Pinpoint the cell where the given text exists, returning its [X, Y] midpoint coordinate. 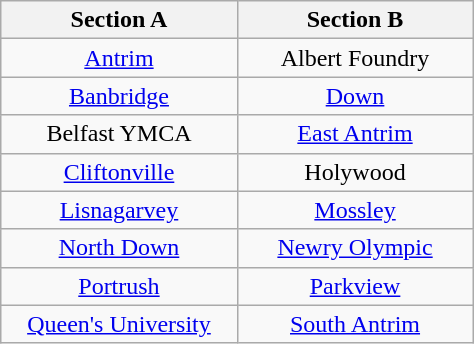
Down [355, 96]
Cliftonville [119, 172]
North Down [119, 248]
Portrush [119, 286]
Newry Olympic [355, 248]
Lisnagarvey [119, 210]
Parkview [355, 286]
Mossley [355, 210]
Albert Foundry [355, 58]
Section B [355, 20]
South Antrim [355, 324]
East Antrim [355, 134]
Banbridge [119, 96]
Queen's University [119, 324]
Section A [119, 20]
Antrim [119, 58]
Belfast YMCA [119, 134]
Holywood [355, 172]
